Extract the [X, Y] coordinate from the center of the cell holding the provided text.  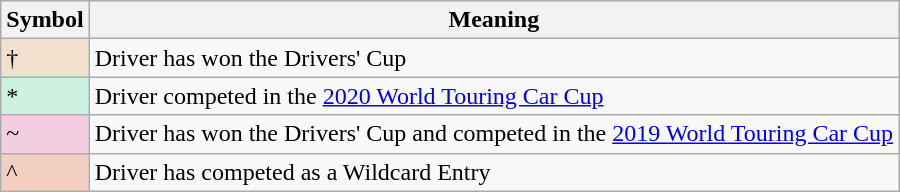
~ [45, 134]
† [45, 58]
Meaning [494, 20]
Driver has won the Drivers' Cup [494, 58]
Driver has competed as a Wildcard Entry [494, 172]
* [45, 96]
Symbol [45, 20]
^ [45, 172]
Driver has won the Drivers' Cup and competed in the 2019 World Touring Car Cup [494, 134]
Driver competed in the 2020 World Touring Car Cup [494, 96]
